Determine the [x, y] coordinate at the center of the cell enclosing the given text.  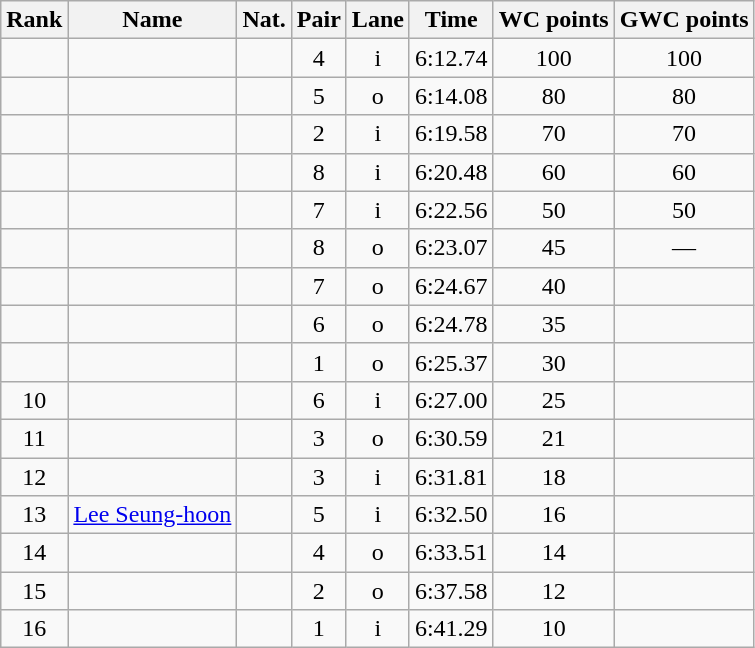
40 [554, 286]
6:22.56 [451, 210]
6:20.48 [451, 172]
21 [554, 438]
6:19.58 [451, 134]
Pair [318, 20]
15 [34, 591]
18 [554, 477]
Name [152, 20]
45 [554, 248]
Time [451, 20]
30 [554, 362]
— [684, 248]
6:32.50 [451, 515]
6:23.07 [451, 248]
Lee Seung-hoon [152, 515]
35 [554, 324]
6:24.67 [451, 286]
6:14.08 [451, 96]
6:12.74 [451, 58]
6:31.81 [451, 477]
6:41.29 [451, 629]
6:27.00 [451, 400]
Lane [378, 20]
6:33.51 [451, 553]
WC points [554, 20]
6:25.37 [451, 362]
6:30.59 [451, 438]
13 [34, 515]
Nat. [264, 20]
Rank [34, 20]
6:37.58 [451, 591]
6:24.78 [451, 324]
GWC points [684, 20]
25 [554, 400]
11 [34, 438]
